For the text-containing cell, return its midpoint in (x, y) coordinate format. 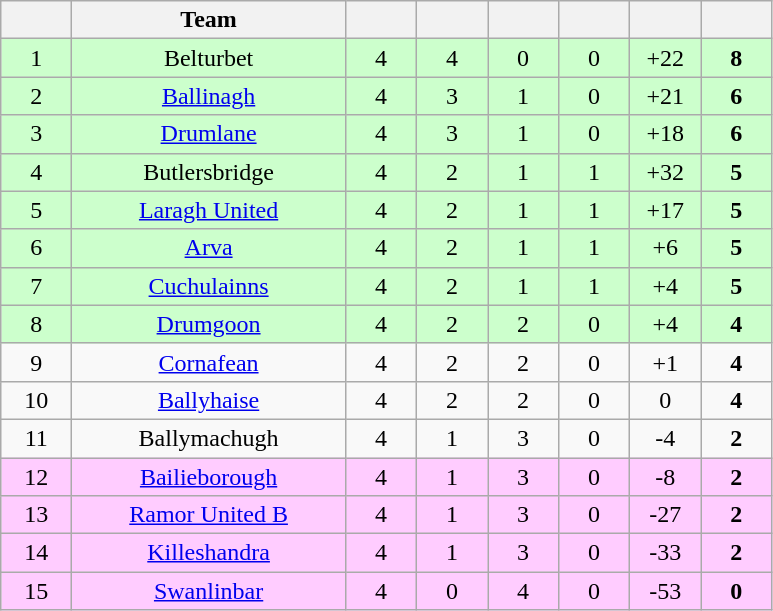
+18 (666, 134)
15 (36, 591)
+1 (666, 362)
Drumgoon (209, 324)
Ballymachugh (209, 438)
+22 (666, 58)
Laragh United (209, 210)
Cuchulainns (209, 286)
10 (36, 400)
Ballinagh (209, 96)
Killeshandra (209, 553)
Cornafean (209, 362)
-33 (666, 553)
Ballyhaise (209, 400)
Ramor United B (209, 515)
Belturbet (209, 58)
Team (209, 20)
+17 (666, 210)
Bailieborough (209, 477)
+21 (666, 96)
-27 (666, 515)
Swanlinbar (209, 591)
Butlersbridge (209, 172)
12 (36, 477)
-8 (666, 477)
Arva (209, 248)
13 (36, 515)
9 (36, 362)
14 (36, 553)
7 (36, 286)
Drumlane (209, 134)
11 (36, 438)
-53 (666, 591)
-4 (666, 438)
+6 (666, 248)
+32 (666, 172)
